Pinpoint the cell where the given text exists, returning its (X, Y) midpoint coordinate. 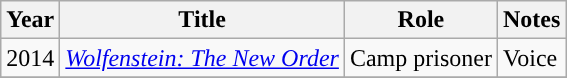
Camp prisoner (420, 58)
Wolfenstein: The New Order (202, 58)
Year (30, 20)
Title (202, 20)
Notes (531, 20)
Voice (531, 58)
2014 (30, 58)
Role (420, 20)
